Locate the cell with the specified text and output its (x, y) center coordinate. 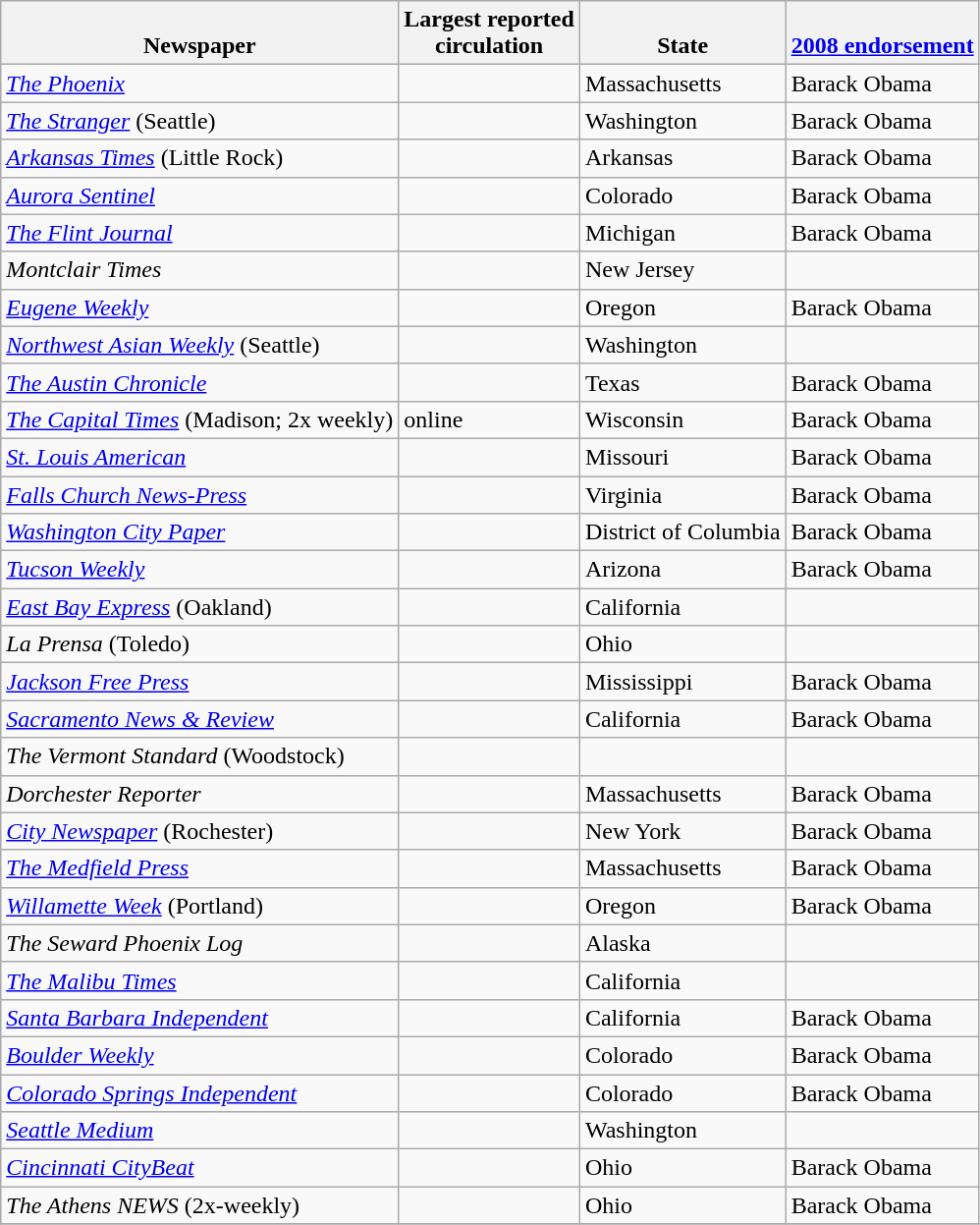
Tucson Weekly (200, 570)
Arkansas Times (Little Rock) (200, 158)
Willamette Week (Portland) (200, 906)
The Austin Chronicle (200, 382)
Seattle Medium (200, 1131)
Mississippi (682, 682)
Michigan (682, 233)
St. Louis American (200, 457)
Boulder Weekly (200, 1055)
Santa Barbara Independent (200, 1018)
The Capital Times (Madison; 2x weekly) (200, 419)
online (489, 419)
Newspaper (200, 33)
Northwest Asian Weekly (Seattle) (200, 345)
Arkansas (682, 158)
Missouri (682, 457)
Colorado Springs Independent (200, 1093)
Cincinnati CityBeat (200, 1168)
Eugene Weekly (200, 307)
The Phoenix (200, 84)
Largest reportedcirculation (489, 33)
2008 endorsement (882, 33)
Washington City Paper (200, 532)
New York (682, 831)
The Medfield Press (200, 868)
The Flint Journal (200, 233)
East Bay Express (Oakland) (200, 607)
Wisconsin (682, 419)
Falls Church News-Press (200, 494)
Arizona (682, 570)
Dorchester Reporter (200, 794)
City Newspaper (Rochester) (200, 831)
The Vermont Standard (Woodstock) (200, 756)
District of Columbia (682, 532)
Montclair Times (200, 270)
Texas (682, 382)
Virginia (682, 494)
The Stranger (Seattle) (200, 121)
State (682, 33)
The Seward Phoenix Log (200, 943)
The Malibu Times (200, 980)
The Athens NEWS (2x-weekly) (200, 1205)
Aurora Sentinel (200, 195)
New Jersey (682, 270)
La Prensa (Toledo) (200, 644)
Jackson Free Press (200, 682)
Alaska (682, 943)
Sacramento News & Review (200, 719)
